For the text-containing cell, return its midpoint in (x, y) coordinate format. 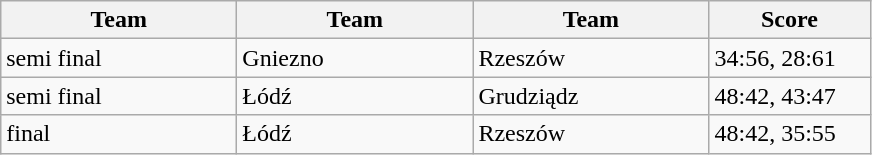
final (119, 134)
Grudziądz (591, 96)
34:56, 28:61 (790, 58)
48:42, 35:55 (790, 134)
Gniezno (355, 58)
48:42, 43:47 (790, 96)
Score (790, 20)
